Determine the (x, y) coordinate at the center of the cell enclosing the given text.  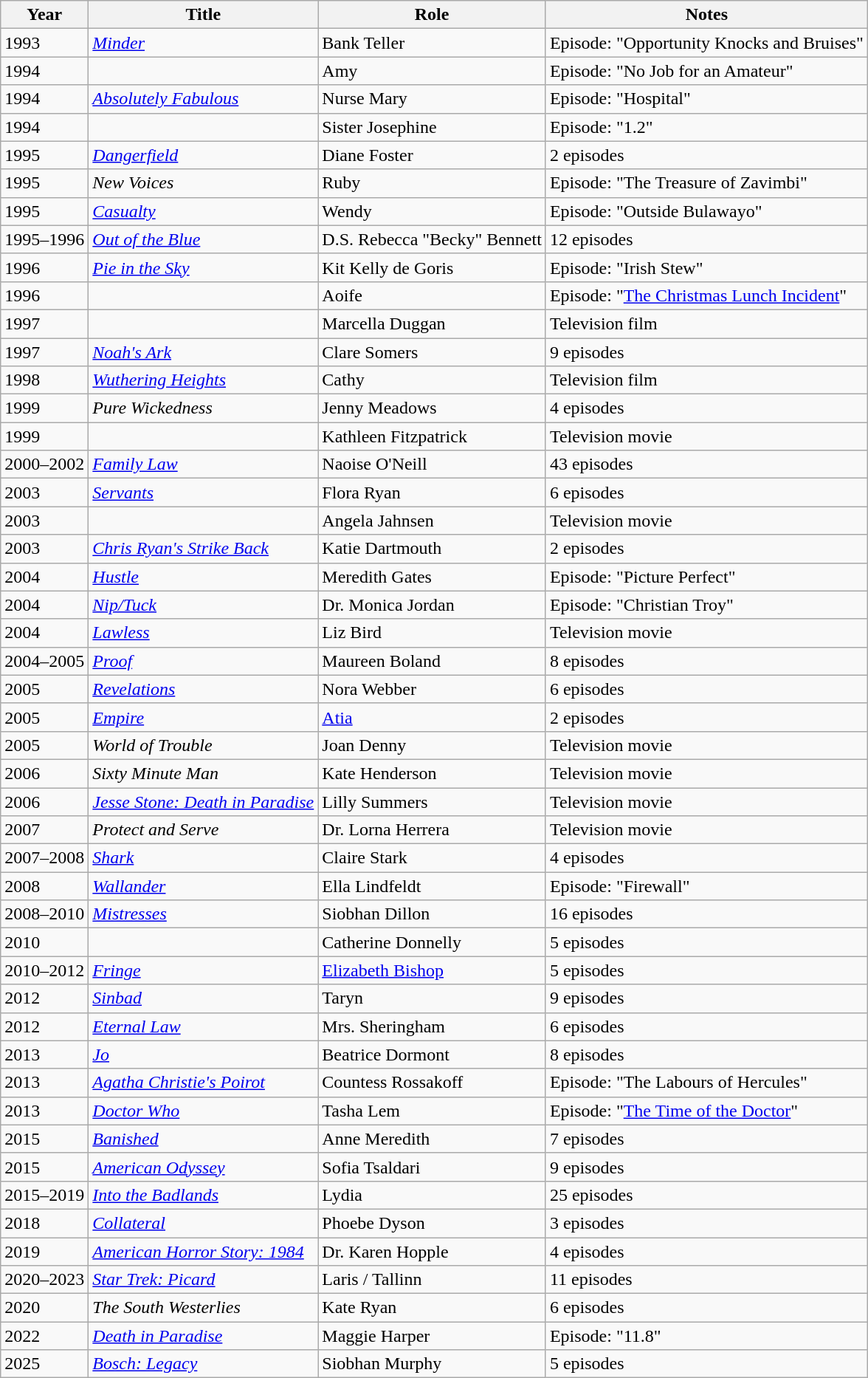
Banished (204, 1139)
Lawless (204, 633)
Proof (204, 661)
D.S. Rebecca "Becky" Bennett (433, 239)
3 episodes (706, 1223)
Absolutely Fabulous (204, 99)
Phoebe Dyson (433, 1223)
12 episodes (706, 239)
Liz Bird (433, 633)
Episode: "Picture Perfect" (706, 577)
Ruby (433, 183)
Notes (706, 15)
Jesse Stone: Death in Paradise (204, 801)
Episode: "Outside Bulawayo" (706, 211)
Flora Ryan (433, 493)
43 episodes (706, 465)
Sixty Minute Man (204, 773)
Anne Meredith (433, 1139)
1998 (44, 380)
25 episodes (706, 1195)
Episode: "Hospital" (706, 99)
Siobhan Murphy (433, 1364)
Doctor Who (204, 1111)
Title (204, 15)
2007–2008 (44, 858)
Atia (433, 717)
2004–2005 (44, 661)
2010 (44, 942)
2010–2012 (44, 970)
Jo (204, 1055)
Fringe (204, 970)
American Horror Story: 1984 (204, 1252)
Amy (433, 71)
Siobhan Dillon (433, 914)
Katie Dartmouth (433, 549)
Jenny Meadows (433, 408)
2008–2010 (44, 914)
2015–2019 (44, 1195)
11 episodes (706, 1280)
Clare Somers (433, 352)
Catherine Donnelly (433, 942)
2018 (44, 1223)
2019 (44, 1252)
Wuthering Heights (204, 380)
Servants (204, 493)
Noah's Ark (204, 352)
Minder (204, 43)
Hustle (204, 577)
2020–2023 (44, 1280)
Dr. Karen Hopple (433, 1252)
American Odyssey (204, 1167)
World of Trouble (204, 745)
Dr. Monica Jordan (433, 605)
Shark (204, 858)
2008 (44, 886)
Kathleen Fitzpatrick (433, 436)
Cathy (433, 380)
Episode: "The Time of the Doctor" (706, 1111)
2025 (44, 1364)
Elizabeth Bishop (433, 970)
Episode: "No Job for an Amateur" (706, 71)
2000–2002 (44, 465)
Episode: "Opportunity Knocks and Bruises" (706, 43)
Pure Wickedness (204, 408)
Revelations (204, 689)
Role (433, 15)
Angela Jahnsen (433, 521)
Kit Kelly de Goris (433, 267)
1995–1996 (44, 239)
The South Westerlies (204, 1308)
16 episodes (706, 914)
2022 (44, 1336)
Meredith Gates (433, 577)
Maggie Harper (433, 1336)
New Voices (204, 183)
Episode: "The Labours of Hercules" (706, 1083)
Joan Denny (433, 745)
Family Law (204, 465)
Death in Paradise (204, 1336)
Wendy (433, 211)
2007 (44, 830)
Countess Rossakoff (433, 1083)
Nora Webber (433, 689)
Casualty (204, 211)
Sister Josephine (433, 127)
Nurse Mary (433, 99)
7 episodes (706, 1139)
Tasha Lem (433, 1111)
Lydia (433, 1195)
Empire (204, 717)
Mrs. Sheringham (433, 1026)
Wallander (204, 886)
Out of the Blue (204, 239)
Episode: "The Treasure of Zavimbi" (706, 183)
Episode: "Christian Troy" (706, 605)
Episode: "11.8" (706, 1336)
Collateral (204, 1223)
Agatha Christie's Poirot (204, 1083)
Dangerfield (204, 155)
Lilly Summers (433, 801)
Mistresses (204, 914)
Marcella Duggan (433, 323)
Episode: "Irish Stew" (706, 267)
Taryn (433, 998)
Into the Badlands (204, 1195)
Bank Teller (433, 43)
Episode: "Firewall" (706, 886)
Kate Henderson (433, 773)
Claire Stark (433, 858)
Sinbad (204, 998)
Beatrice Dormont (433, 1055)
Maureen Boland (433, 661)
Chris Ryan's Strike Back (204, 549)
Diane Foster (433, 155)
Aoife (433, 295)
Episode: "1.2" (706, 127)
Bosch: Legacy (204, 1364)
Star Trek: Picard (204, 1280)
Kate Ryan (433, 1308)
Sofia Tsaldari (433, 1167)
Naoise O'Neill (433, 465)
Laris / Tallinn (433, 1280)
Pie in the Sky (204, 267)
1993 (44, 43)
Nip/Tuck (204, 605)
Protect and Serve (204, 830)
Ella Lindfeldt (433, 886)
2020 (44, 1308)
Eternal Law (204, 1026)
Year (44, 15)
Dr. Lorna Herrera (433, 830)
Episode: "The Christmas Lunch Incident" (706, 295)
